For the text-containing cell, return its midpoint in [X, Y] coordinate format. 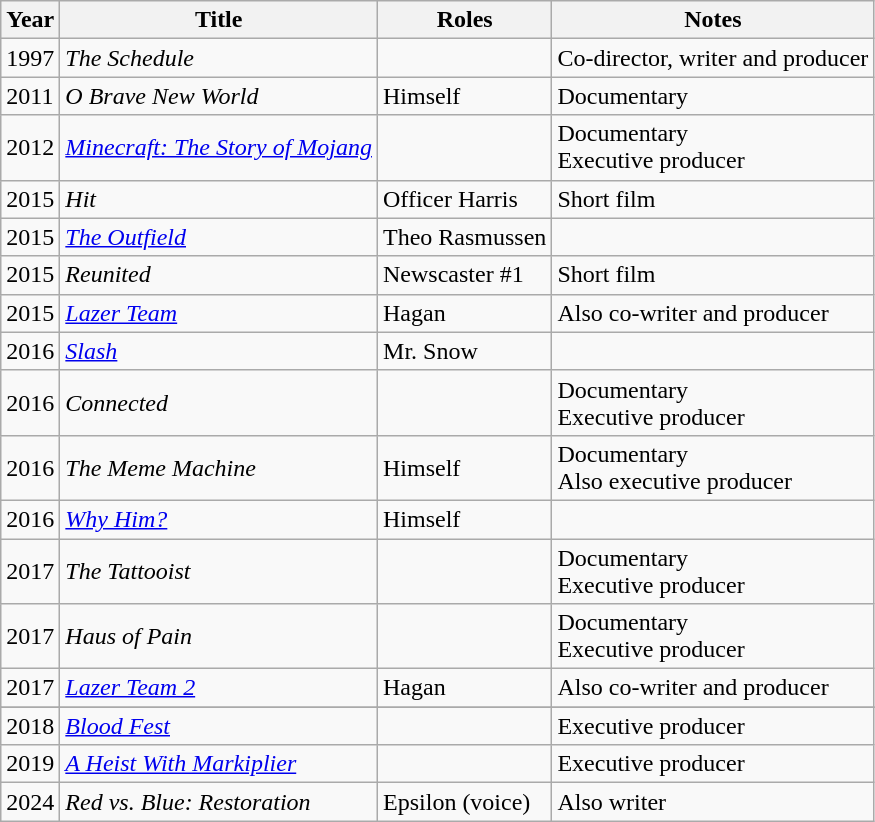
Roles [465, 20]
Officer Harris [465, 199]
Theo Rasmussen [465, 237]
2011 [30, 96]
The Meme Machine [219, 468]
Also writer [713, 802]
DocumentaryAlso executive producer [713, 468]
Epsilon (voice) [465, 802]
Haus of Pain [219, 636]
Hit [219, 199]
2012 [30, 148]
Newscaster #1 [465, 275]
Title [219, 20]
The Outfield [219, 237]
Notes [713, 20]
2018 [30, 726]
Mr. Snow [465, 351]
Lazer Team 2 [219, 688]
The Schedule [219, 58]
Blood Fest [219, 726]
Slash [219, 351]
Red vs. Blue: Restoration [219, 802]
O Brave New World [219, 96]
Reunited [219, 275]
Lazer Team [219, 313]
Documentary [713, 96]
1997 [30, 58]
Year [30, 20]
Why Him? [219, 519]
Co-director, writer and producer [713, 58]
Minecraft: The Story of Mojang [219, 148]
The Tattooist [219, 570]
2019 [30, 764]
A Heist With Markiplier [219, 764]
2024 [30, 802]
Connected [219, 402]
